Provide the (X, Y) coordinate of the cell's center where the given text is located.  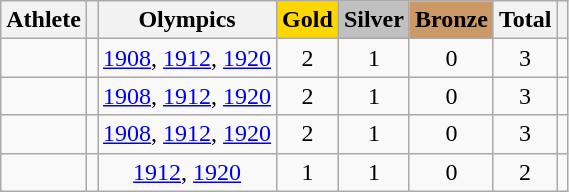
Gold (308, 20)
Olympics (188, 20)
Total (525, 20)
Bronze (451, 20)
Athlete (44, 20)
1912, 1920 (188, 172)
Silver (374, 20)
